Return the (X, Y) coordinate for the center point of the cell that contains the specified text.  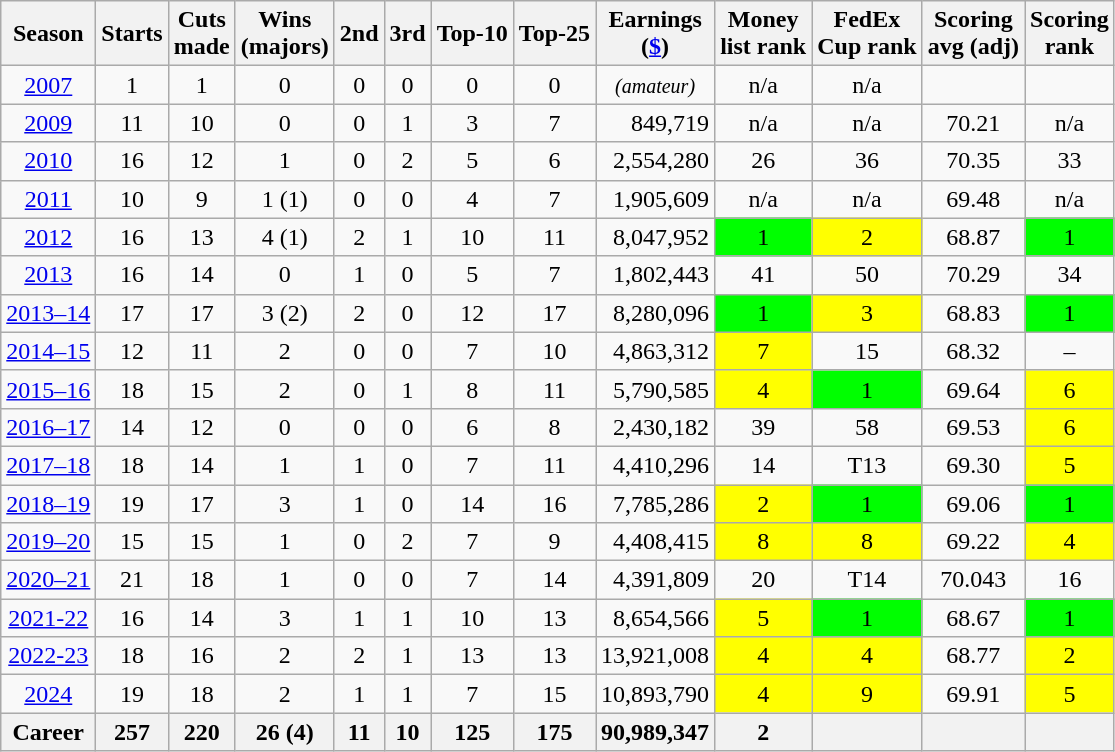
33 (1070, 161)
70.043 (973, 580)
T13 (867, 465)
Top-10 (472, 34)
70.29 (973, 275)
36 (867, 161)
1,802,443 (656, 275)
4,410,296 (656, 465)
10,893,790 (656, 694)
2019–20 (48, 542)
4,408,415 (656, 542)
Earnings($) (656, 34)
69.91 (973, 694)
1 (1) (284, 199)
2010 (48, 161)
Career (48, 732)
69.30 (973, 465)
2016–17 (48, 427)
2022-23 (48, 656)
90,989,347 (656, 732)
8,654,566 (656, 618)
2015–16 (48, 389)
2012 (48, 237)
69.22 (973, 542)
849,719 (656, 123)
FedExCup rank (867, 34)
5,790,585 (656, 389)
70.21 (973, 123)
Wins(majors) (284, 34)
2017–18 (48, 465)
175 (554, 732)
20 (764, 580)
(amateur) (656, 85)
Starts (132, 34)
68.32 (973, 351)
21 (132, 580)
125 (472, 732)
3 (2) (284, 313)
Cutsmade (202, 34)
68.83 (973, 313)
69.06 (973, 503)
68.67 (973, 618)
68.77 (973, 656)
2018–19 (48, 503)
26 (4) (284, 732)
2014–15 (48, 351)
50 (867, 275)
220 (202, 732)
69.53 (973, 427)
257 (132, 732)
2011 (48, 199)
69.64 (973, 389)
Scoringrank (1070, 34)
3rd (408, 34)
Moneylist rank (764, 34)
T14 (867, 580)
2,430,182 (656, 427)
26 (764, 161)
2009 (48, 123)
2013 (48, 275)
4 (1) (284, 237)
Top-25 (554, 34)
2,554,280 (656, 161)
8,280,096 (656, 313)
2021-22 (48, 618)
4,863,312 (656, 351)
2007 (48, 85)
Scoringavg (adj) (973, 34)
4,391,809 (656, 580)
2024 (48, 694)
7,785,286 (656, 503)
58 (867, 427)
2013–14 (48, 313)
34 (1070, 275)
8,047,952 (656, 237)
2nd (359, 34)
1,905,609 (656, 199)
13,921,008 (656, 656)
39 (764, 427)
41 (764, 275)
69.48 (973, 199)
68.87 (973, 237)
2020–21 (48, 580)
Season (48, 34)
70.35 (973, 161)
– (1070, 351)
